Scan for the cell matching the given text and deliver its (x, y) coordinate at center. 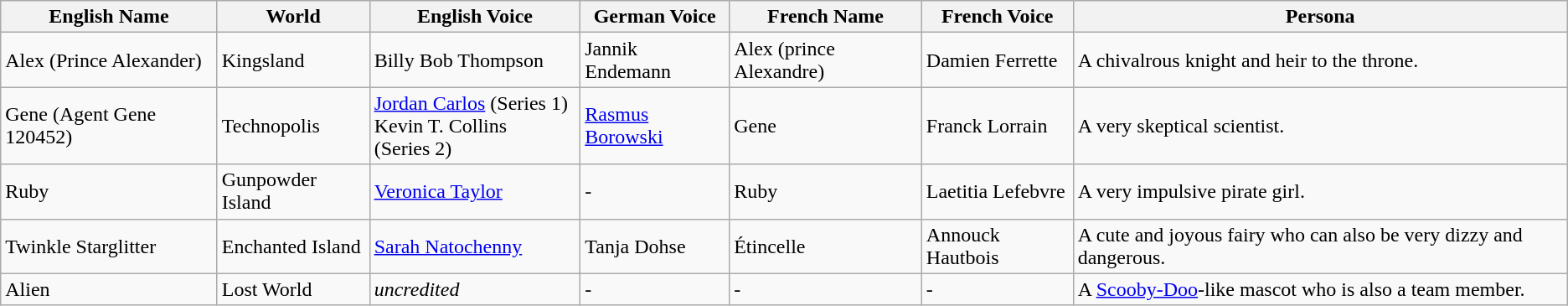
Alex (Prince Alexander) (109, 60)
English Voice (475, 17)
Jordan Carlos (Series 1) Kevin T. Collins (Series 2) (475, 126)
Jannik Endemann (655, 60)
Gene (826, 126)
Persona (1320, 17)
Tanja Dohse (655, 246)
Rasmus Borowski (655, 126)
Alex (prince Alexandre) (826, 60)
A Scooby-Doo-like mascot who is also a team member. (1320, 289)
Damien Ferrette (997, 60)
World (293, 17)
Gunpowder Island (293, 191)
French Voice (997, 17)
French Name (826, 17)
Enchanted Island (293, 246)
Technopolis (293, 126)
Étincelle (826, 246)
Billy Bob Thompson (475, 60)
Gene (Agent Gene 120452) (109, 126)
English Name (109, 17)
uncredited (475, 289)
Veronica Taylor (475, 191)
Franck Lorrain (997, 126)
A very skeptical scientist. (1320, 126)
Twinkle Starglitter (109, 246)
Laetitia Lefebvre (997, 191)
Sarah Natochenny (475, 246)
A cute and joyous fairy who can also be very dizzy and dangerous. (1320, 246)
Kingsland (293, 60)
German Voice (655, 17)
A chivalrous knight and heir to the throne. (1320, 60)
Lost World (293, 289)
A very impulsive pirate girl. (1320, 191)
Annouck Hautbois (997, 246)
Alien (109, 289)
